Provide the [x, y] coordinate of the cell's center where the given text is located.  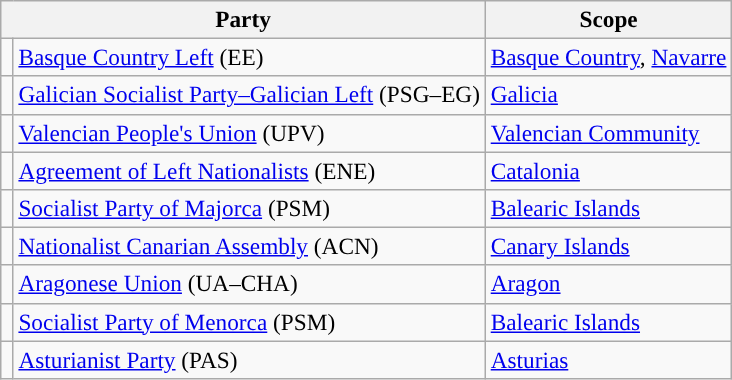
Galician Socialist Party–Galician Left (PSG–EG) [249, 95]
Canary Islands [608, 246]
Aragonese Union (UA–CHA) [249, 284]
Valencian Community [608, 133]
Socialist Party of Menorca (PSM) [249, 322]
Asturias [608, 359]
Galicia [608, 95]
Aragon [608, 284]
Scope [608, 19]
Valencian People's Union (UPV) [249, 133]
Catalonia [608, 170]
Agreement of Left Nationalists (ENE) [249, 170]
Basque Country, Navarre [608, 57]
Party [244, 19]
Asturianist Party (PAS) [249, 359]
Basque Country Left (EE) [249, 57]
Nationalist Canarian Assembly (ACN) [249, 246]
Socialist Party of Majorca (PSM) [249, 208]
